Detect which cell encompasses the target text, then output its (X, Y) center coordinate. 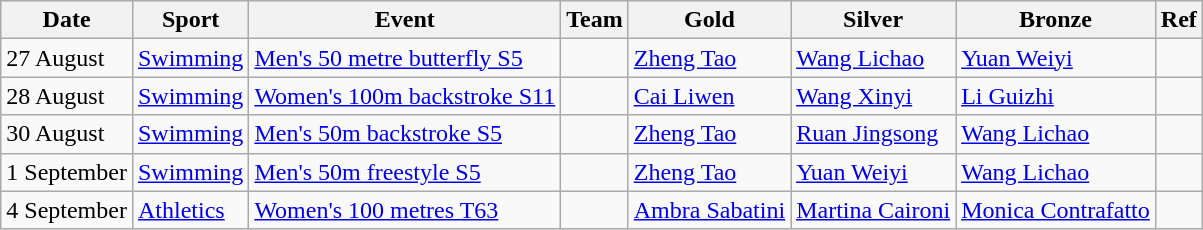
Silver (874, 20)
Sport (190, 20)
4 September (67, 210)
Gold (709, 20)
Men's 50 metre butterfly S5 (405, 58)
Martina Caironi (874, 210)
27 August (67, 58)
Men's 50m backstroke S5 (405, 134)
Team (595, 20)
Women's 100m backstroke S11 (405, 96)
Event (405, 20)
Ruan Jingsong (874, 134)
Cai Liwen (709, 96)
Monica Contrafatto (1056, 210)
Men's 50m freestyle S5 (405, 172)
30 August (67, 134)
Athletics (190, 210)
28 August (67, 96)
Li Guizhi (1056, 96)
Bronze (1056, 20)
Date (67, 20)
Ref (1178, 20)
Wang Xinyi (874, 96)
Women's 100 metres T63 (405, 210)
Ambra Sabatini (709, 210)
1 September (67, 172)
